For the text-containing cell, return its midpoint in [X, Y] coordinate format. 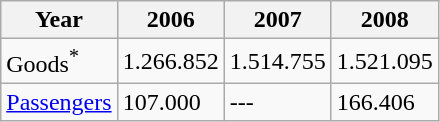
2006 [170, 20]
2007 [278, 20]
1.521.095 [384, 62]
166.406 [384, 102]
--- [278, 102]
1.266.852 [170, 62]
1.514.755 [278, 62]
Goods* [59, 62]
2008 [384, 20]
Passengers [59, 102]
107.000 [170, 102]
Year [59, 20]
